Determine the [x, y] coordinate at the center of the cell enclosing the given text.  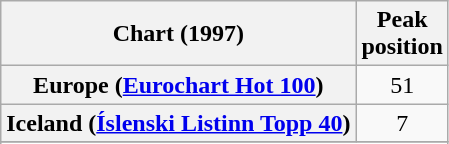
51 [402, 85]
Iceland (Íslenski Listinn Topp 40) [178, 123]
Chart (1997) [178, 34]
7 [402, 123]
Europe (Eurochart Hot 100) [178, 85]
Peakposition [402, 34]
